Find where the given text appears and provide that cell's center as (x, y) coordinate. 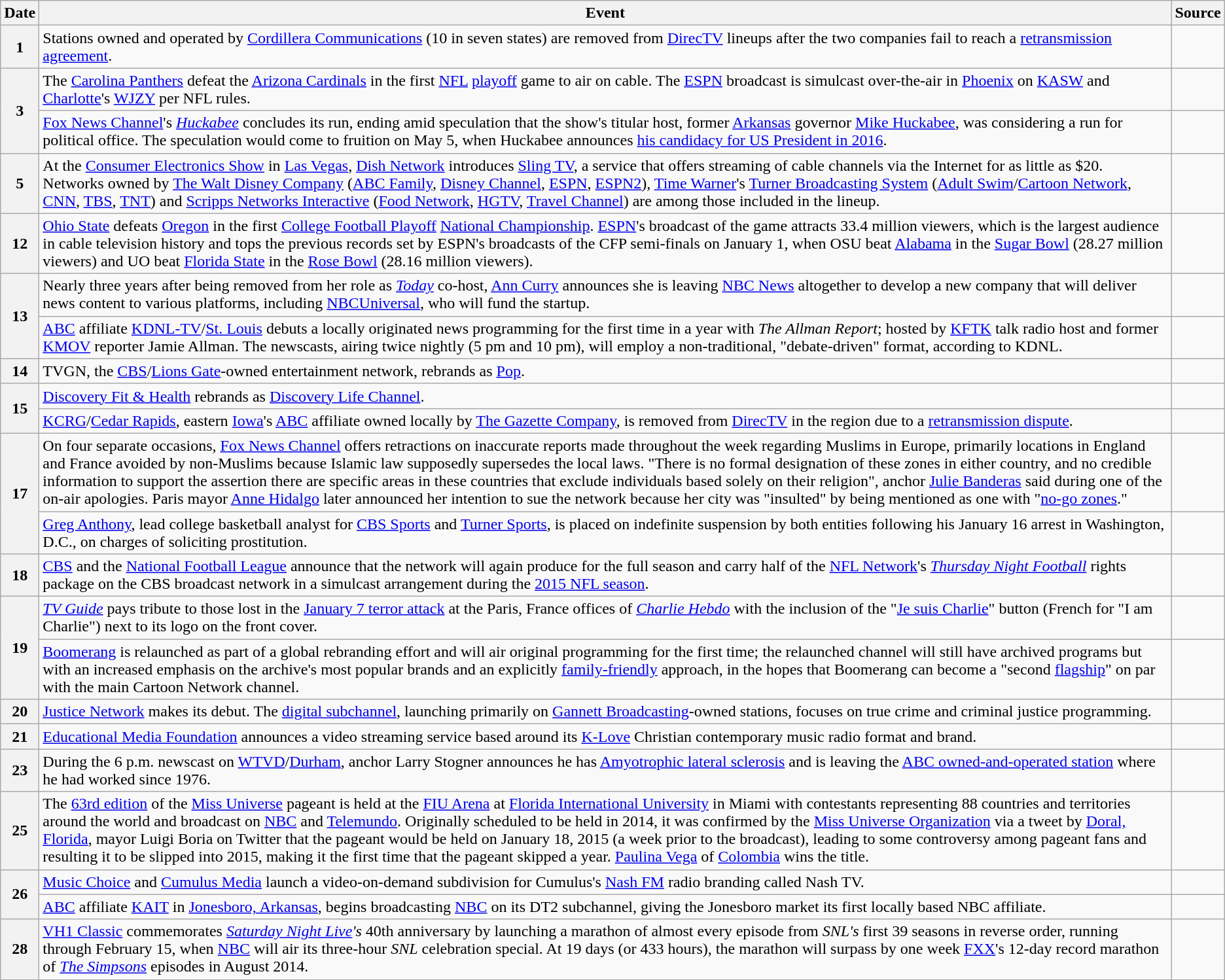
Date (20, 13)
3 (20, 111)
12 (20, 243)
26 (20, 894)
17 (20, 493)
Event (605, 13)
13 (20, 316)
28 (20, 949)
15 (20, 408)
19 (20, 648)
Music Choice and Cumulus Media launch a video-on-demand subdivision for Cumulus's Nash FM radio branding called Nash TV. (605, 882)
21 (20, 737)
14 (20, 371)
Source (1198, 13)
5 (20, 183)
23 (20, 771)
TVGN, the CBS/Lions Gate-owned entertainment network, rebrands as Pop. (605, 371)
Discovery Fit & Health rebrands as Discovery Life Channel. (605, 396)
18 (20, 576)
Educational Media Foundation announces a video streaming service based around its K-Love Christian contemporary music radio format and brand. (605, 737)
25 (20, 831)
1 (20, 47)
20 (20, 712)
